Return the (X, Y) coordinate for the center point of the cell that contains the specified text.  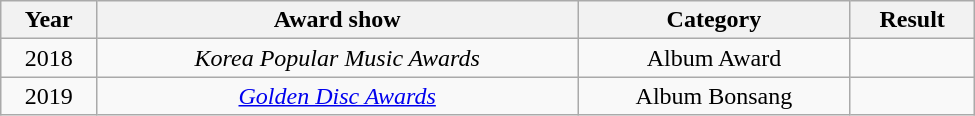
Category (714, 20)
Year (49, 20)
2019 (49, 96)
Golden Disc Awards (338, 96)
Korea Popular Music Awards (338, 58)
Album Award (714, 58)
Album Bonsang (714, 96)
Award show (338, 20)
2018 (49, 58)
Result (912, 20)
